Scan for the cell matching the given text and deliver its [x, y] coordinate at center. 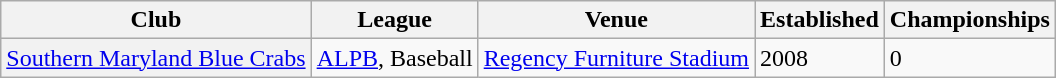
2008 [820, 58]
Southern Maryland Blue Crabs [156, 58]
League [394, 20]
Regency Furniture Stadium [616, 58]
Club [156, 20]
0 [970, 58]
Championships [970, 20]
Established [820, 20]
ALPB, Baseball [394, 58]
Venue [616, 20]
